Scan for the cell matching the given text and deliver its (X, Y) coordinate at center. 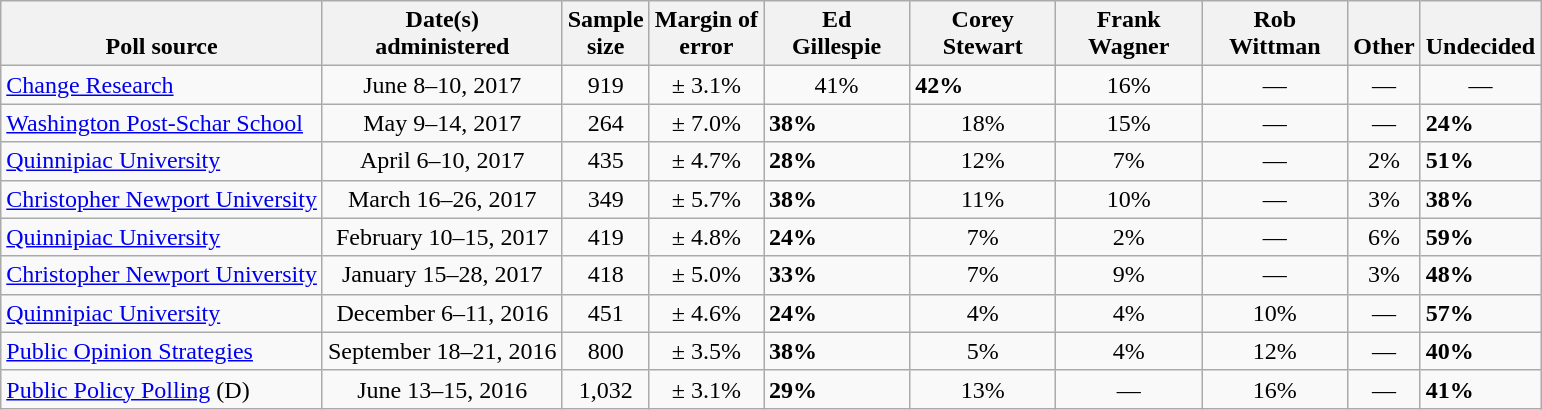
Date(s)administered (442, 34)
March 16–26, 2017 (442, 199)
29% (837, 389)
51% (1480, 161)
11% (983, 199)
May 9–14, 2017 (442, 123)
RobWittman (1275, 34)
15% (1129, 123)
EdGillespie (837, 34)
± 4.8% (706, 237)
± 5.0% (706, 275)
February 10–15, 2017 (442, 237)
919 (606, 85)
± 4.6% (706, 313)
December 6–11, 2016 (442, 313)
Undecided (1480, 34)
Poll source (162, 34)
48% (1480, 275)
264 (606, 123)
5% (983, 351)
28% (837, 161)
1,032 (606, 389)
± 5.7% (706, 199)
42% (983, 85)
April 6–10, 2017 (442, 161)
40% (1480, 351)
57% (1480, 313)
± 4.7% (706, 161)
Samplesize (606, 34)
January 15–28, 2017 (442, 275)
33% (837, 275)
Other (1384, 34)
Public Opinion Strategies (162, 351)
June 8–10, 2017 (442, 85)
Public Policy Polling (D) (162, 389)
September 18–21, 2016 (442, 351)
419 (606, 237)
6% (1384, 237)
59% (1480, 237)
Margin oferror (706, 34)
June 13–15, 2016 (442, 389)
349 (606, 199)
435 (606, 161)
± 3.5% (706, 351)
13% (983, 389)
Washington Post-Schar School (162, 123)
9% (1129, 275)
451 (606, 313)
418 (606, 275)
18% (983, 123)
FrankWagner (1129, 34)
CoreyStewart (983, 34)
± 7.0% (706, 123)
800 (606, 351)
Change Research (162, 85)
